Capture the cell that displays the provided text and extract its [x, y] central coordinate. 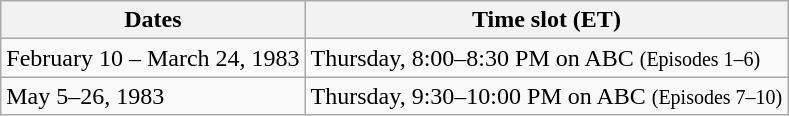
Thursday, 8:00–8:30 PM on ABC (Episodes 1–6) [546, 58]
May 5–26, 1983 [153, 96]
Dates [153, 20]
Thursday, 9:30–10:00 PM on ABC (Episodes 7–10) [546, 96]
Time slot (ET) [546, 20]
February 10 – March 24, 1983 [153, 58]
